Search for the cell housing the specified text and yield its [X, Y] center coordinate. 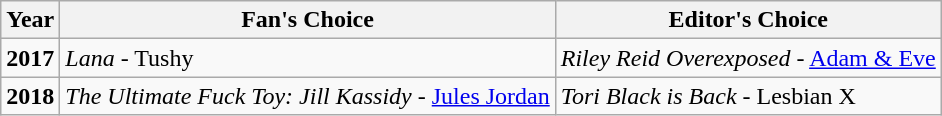
Fan's Choice [308, 20]
Tori Black is Back - Lesbian X [748, 96]
2018 [30, 96]
Editor's Choice [748, 20]
Riley Reid Overexposed - Adam & Eve [748, 58]
The Ultimate Fuck Toy: Jill Kassidy - Jules Jordan [308, 96]
Year [30, 20]
2017 [30, 58]
Lana - Tushy [308, 58]
